Search for the cell housing the specified text and yield its [x, y] center coordinate. 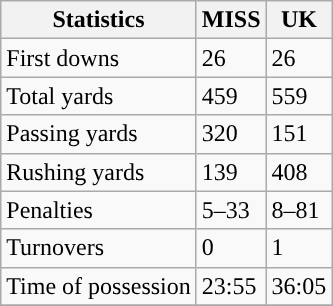
Turnovers [99, 248]
8–81 [299, 210]
Penalties [99, 210]
36:05 [299, 286]
0 [231, 248]
23:55 [231, 286]
1 [299, 248]
151 [299, 134]
Passing yards [99, 134]
559 [299, 96]
MISS [231, 20]
First downs [99, 58]
139 [231, 172]
Rushing yards [99, 172]
320 [231, 134]
459 [231, 96]
5–33 [231, 210]
Total yards [99, 96]
UK [299, 20]
Time of possession [99, 286]
Statistics [99, 20]
408 [299, 172]
